Scan for the cell matching the given text and deliver its [X, Y] coordinate at center. 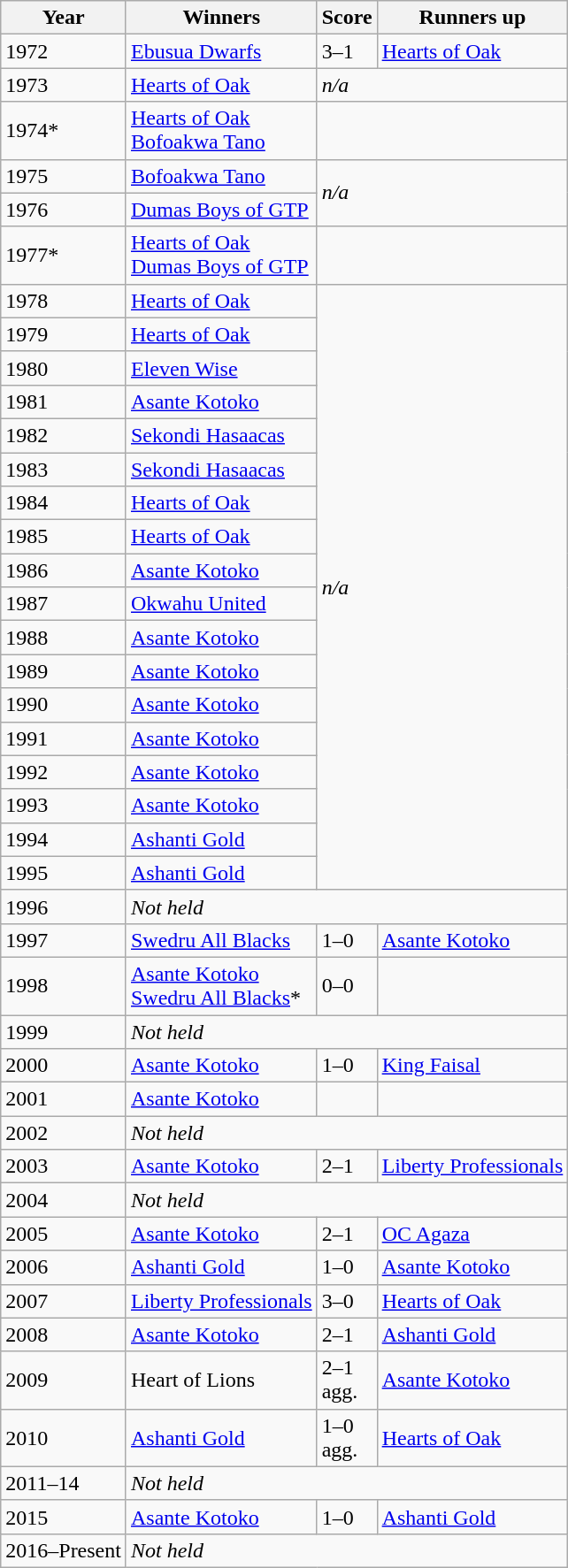
1977* [64, 255]
1980 [64, 368]
1983 [64, 470]
1975 [64, 176]
2005 [64, 1234]
1993 [64, 806]
3–0 [347, 1301]
1989 [64, 671]
1985 [64, 537]
1997 [64, 940]
2011–14 [64, 1483]
1987 [64, 604]
1984 [64, 503]
Winners [221, 18]
Heart of Lions [221, 1380]
King Faisal [472, 1066]
Swedru All Blacks [221, 940]
2002 [64, 1133]
Okwahu United [221, 604]
Eleven Wise [221, 368]
2010 [64, 1438]
Runners up [472, 18]
Score [347, 18]
Year [64, 18]
2008 [64, 1335]
1979 [64, 334]
1999 [64, 1032]
1996 [64, 906]
Dumas Boys of GTP [221, 210]
1976 [64, 210]
2009 [64, 1380]
1995 [64, 873]
1–0agg. [347, 1438]
2007 [64, 1301]
1992 [64, 772]
2–1agg. [347, 1380]
1978 [64, 301]
1974* [64, 131]
2006 [64, 1267]
2004 [64, 1200]
1998 [64, 985]
2000 [64, 1066]
1986 [64, 570]
2001 [64, 1099]
1990 [64, 705]
2016–Present [64, 1550]
1972 [64, 51]
1973 [64, 85]
Ebusua Dwarfs [221, 51]
2015 [64, 1517]
Hearts of OakDumas Boys of GTP [221, 255]
3–1 [347, 51]
0–0 [347, 985]
1991 [64, 738]
OC Agaza [472, 1234]
2003 [64, 1166]
1981 [64, 402]
1994 [64, 839]
Bofoakwa Tano [221, 176]
Asante KotokoSwedru All Blacks* [221, 985]
Hearts of OakBofoakwa Tano [221, 131]
1982 [64, 435]
1988 [64, 638]
